Identify which cell holds the provided text, then report its [x, y] central coordinate. 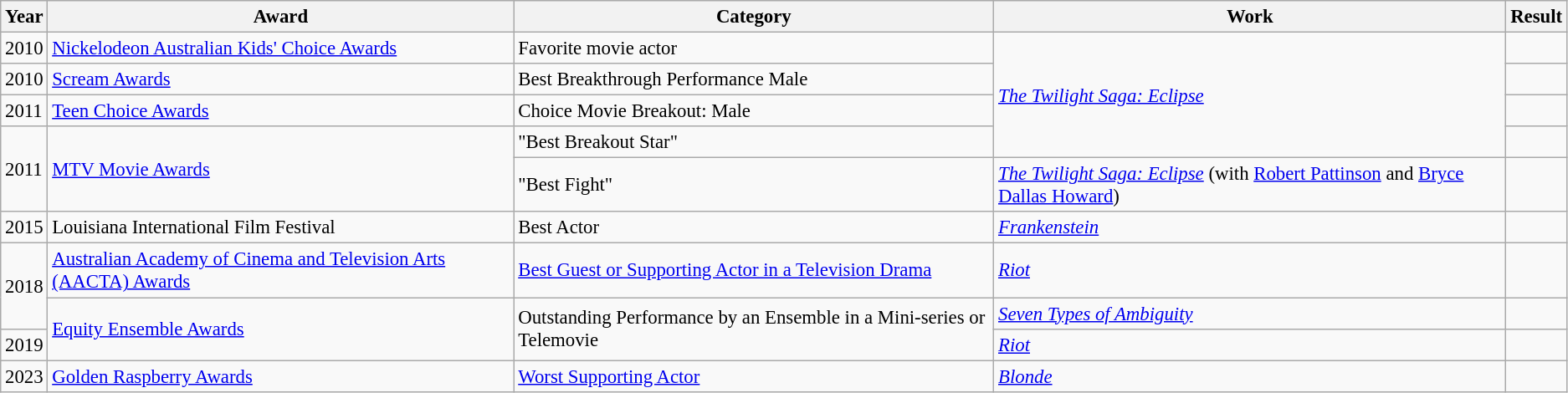
Award [281, 17]
2015 [24, 228]
MTV Movie Awards [281, 169]
Work [1250, 17]
The Twilight Saga: Eclipse [1250, 95]
Best Guest or Supporting Actor in a Television Drama [754, 271]
Equity Ensemble Awards [281, 329]
Scream Awards [281, 79]
Seven Types of Ambiguity [1250, 314]
"Best Fight" [754, 186]
Favorite movie actor [754, 48]
Result [1536, 17]
2019 [24, 345]
Teen Choice Awards [281, 111]
Frankenstein [1250, 228]
Nickelodeon Australian Kids' Choice Awards [281, 48]
Best Actor [754, 228]
Blonde [1250, 376]
Louisiana International Film Festival [281, 228]
Best Breakthrough Performance Male [754, 79]
Worst Supporting Actor [754, 376]
The Twilight Saga: Eclipse (with Robert Pattinson and Bryce Dallas Howard) [1250, 186]
Category [754, 17]
2023 [24, 376]
2018 [24, 286]
Year [24, 17]
Golden Raspberry Awards [281, 376]
Choice Movie Breakout: Male [754, 111]
"Best Breakout Star" [754, 142]
Outstanding Performance by an Ensemble in a Mini-series or Telemovie [754, 329]
Australian Academy of Cinema and Television Arts (AACTA) Awards [281, 271]
